Detect which cell encompasses the target text, then output its (x, y) center coordinate. 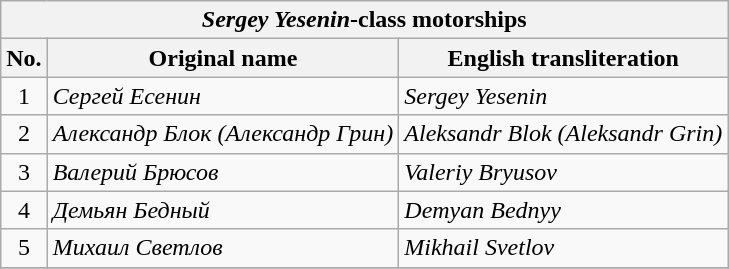
Valeriy Bryusov (564, 172)
Original name (223, 58)
Aleksandr Blok (Aleksandr Grin) (564, 134)
Валерий Брюсов (223, 172)
Михаил Светлов (223, 248)
2 (24, 134)
Demyan Bednyy (564, 210)
Mikhail Svetlov (564, 248)
1 (24, 96)
Демьян Бедный (223, 210)
English transliteration (564, 58)
5 (24, 248)
Александр Блок (Александр Грин) (223, 134)
Сергей Есенин (223, 96)
Sergey Yesenin (564, 96)
3 (24, 172)
4 (24, 210)
Sergey Yesenin-class motorships (364, 20)
No. (24, 58)
